Identify which cell holds the provided text, then report its (x, y) central coordinate. 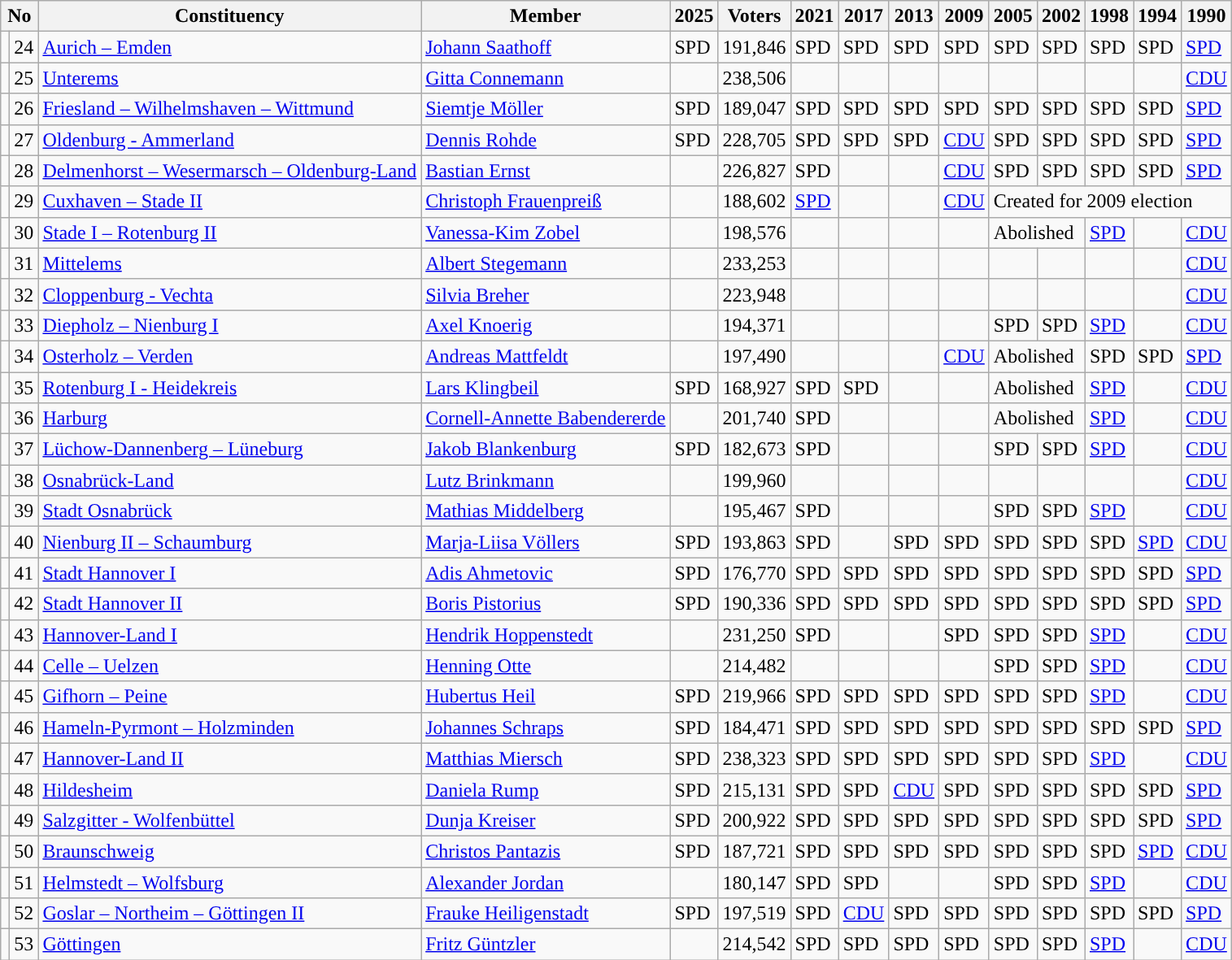
41 (24, 573)
Stadt Hannover II (229, 604)
40 (24, 542)
2005 (1013, 16)
Hildesheim (229, 789)
Bastian Ernst (546, 171)
187,721 (755, 851)
Stadt Hannover I (229, 573)
Gifhorn – Peine (229, 697)
43 (24, 635)
188,602 (755, 202)
42 (24, 604)
48 (24, 789)
Oldenburg - Ammerland (229, 140)
2002 (1060, 16)
2021 (815, 16)
Johannes Schraps (546, 728)
Voters (755, 16)
2017 (864, 16)
46 (24, 728)
53 (24, 945)
184,471 (755, 728)
Silvia Breher (546, 294)
231,250 (755, 635)
168,927 (755, 388)
238,323 (755, 758)
Lüchow-Dannenberg – Lüneburg (229, 450)
44 (24, 666)
Hameln-Pyrmont – Holzminden (229, 728)
214,542 (755, 945)
Alexander Jordan (546, 882)
Johann Saathoff (546, 47)
Frauke Heiligenstadt (546, 914)
Delmenhorst – Wesermarsch – Oldenburg-Land (229, 171)
37 (24, 450)
180,147 (755, 882)
2009 (964, 16)
34 (24, 356)
Rotenburg I - Heidekreis (229, 388)
2013 (914, 16)
Fritz Güntzler (546, 945)
197,490 (755, 356)
Siemtje Möller (546, 109)
190,336 (755, 604)
200,922 (755, 820)
Gitta Connemann (546, 78)
Helmstedt – Wolfsburg (229, 882)
1990 (1207, 16)
223,948 (755, 294)
Vanessa-Kim Zobel (546, 232)
30 (24, 232)
31 (24, 263)
33 (24, 325)
Hubertus Heil (546, 697)
Goslar – Northeim – Göttingen II (229, 914)
Göttingen (229, 945)
Osterholz – Verden (229, 356)
Harburg (229, 419)
Hannover-Land II (229, 758)
Matthias Miersch (546, 758)
228,705 (755, 140)
Hannover-Land I (229, 635)
51 (24, 882)
193,863 (755, 542)
214,482 (755, 666)
Christos Pantazis (546, 851)
233,253 (755, 263)
Henning Otte (546, 666)
215,131 (755, 789)
Cuxhaven – Stade II (229, 202)
189,047 (755, 109)
197,519 (755, 914)
28 (24, 171)
Adis Ahmetovic (546, 573)
Cornell-Annette Babendererde (546, 419)
Albert Stegemann (546, 263)
Mittelems (229, 263)
Nienburg II – Schaumburg (229, 542)
Mathias Middelberg (546, 511)
24 (24, 47)
201,740 (755, 419)
38 (24, 480)
Boris Pistorius (546, 604)
198,576 (755, 232)
1998 (1109, 16)
191,846 (755, 47)
Celle – Uelzen (229, 666)
52 (24, 914)
Braunschweig (229, 851)
No (20, 16)
26 (24, 109)
Friesland – Wilhelmshaven – Wittmund (229, 109)
2025 (694, 16)
47 (24, 758)
49 (24, 820)
Stade I – Rotenburg II (229, 232)
50 (24, 851)
Constituency (229, 16)
Osnabrück-Land (229, 480)
Hendrik Hoppenstedt (546, 635)
25 (24, 78)
Dunja Kreiser (546, 820)
195,467 (755, 511)
Daniela Rump (546, 789)
Lars Klingbeil (546, 388)
Created for 2009 election (1110, 202)
32 (24, 294)
Christoph Frauenpreiß (546, 202)
39 (24, 511)
Dennis Rohde (546, 140)
29 (24, 202)
27 (24, 140)
226,827 (755, 171)
Marja-Liisa Völlers (546, 542)
Member (546, 16)
182,673 (755, 450)
238,506 (755, 78)
194,371 (755, 325)
1994 (1158, 16)
Lutz Brinkmann (546, 480)
Jakob Blankenburg (546, 450)
35 (24, 388)
45 (24, 697)
Diepholz – Nienburg I (229, 325)
Aurich – Emden (229, 47)
Stadt Osnabrück (229, 511)
199,960 (755, 480)
Salzgitter - Wolfenbüttel (229, 820)
Cloppenburg - Vechta (229, 294)
Unterems (229, 78)
Andreas Mattfeldt (546, 356)
36 (24, 419)
Axel Knoerig (546, 325)
219,966 (755, 697)
176,770 (755, 573)
